Identify which cell holds the provided text, then report its (X, Y) central coordinate. 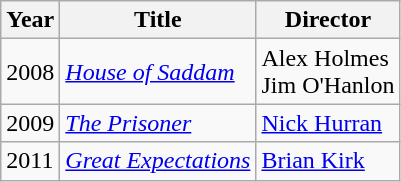
Nick Hurran (328, 123)
2009 (30, 123)
Title (158, 20)
Great Expectations (158, 161)
Year (30, 20)
House of Saddam (158, 72)
Alex HolmesJim O'Hanlon (328, 72)
2011 (30, 161)
The Prisoner (158, 123)
Brian Kirk (328, 161)
Director (328, 20)
2008 (30, 72)
